Scan for the cell matching the given text and deliver its [X, Y] coordinate at center. 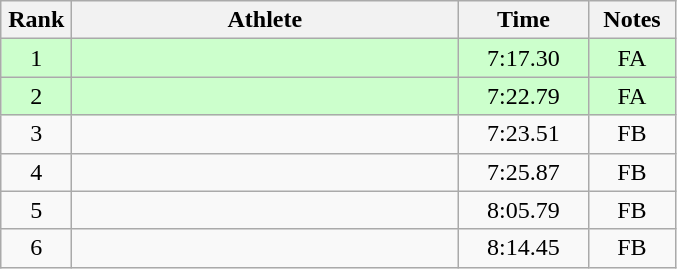
Notes [632, 20]
7:17.30 [524, 58]
6 [36, 248]
Rank [36, 20]
Time [524, 20]
1 [36, 58]
7:23.51 [524, 134]
8:14.45 [524, 248]
3 [36, 134]
Athlete [265, 20]
5 [36, 210]
4 [36, 172]
2 [36, 96]
8:05.79 [524, 210]
7:25.87 [524, 172]
7:22.79 [524, 96]
